Identify which cell holds the provided text, then report its (X, Y) central coordinate. 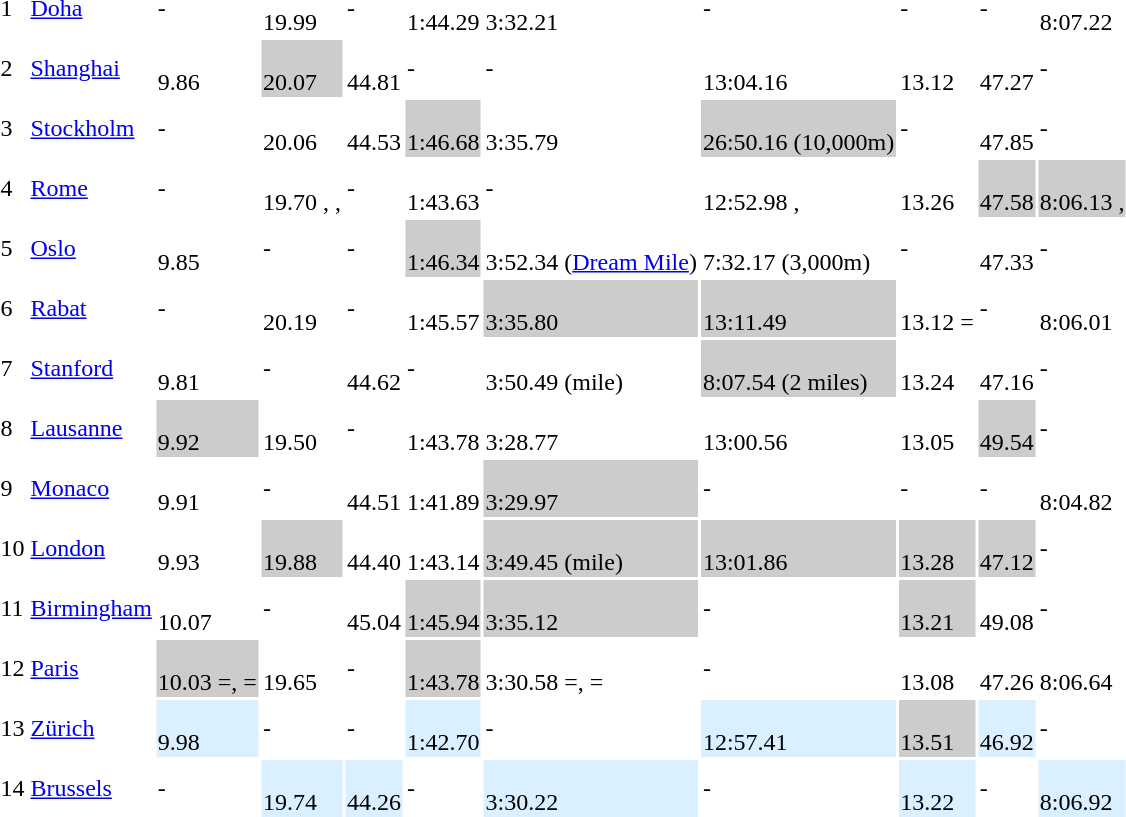
Shanghai (91, 68)
19.65 (302, 668)
19.74 (302, 788)
19.70 , , (302, 188)
13.24 (938, 368)
47.12 (1006, 548)
49.54 (1006, 428)
Brussels (91, 788)
1:42.70 (443, 728)
13:00.56 (798, 428)
8:06.01 (1082, 308)
3:49.45 (mile) (591, 548)
3:50.49 (mile) (591, 368)
9.92 (207, 428)
Zürich (91, 728)
13.28 (938, 548)
1:43.14 (443, 548)
9.85 (207, 248)
12:57.41 (798, 728)
1:43.63 (443, 188)
13.26 (938, 188)
13:11.49 (798, 308)
44.26 (374, 788)
Stanford (91, 368)
Rabat (91, 308)
8:06.13 , (1082, 188)
13.05 (938, 428)
3:29.97 (591, 488)
13.51 (938, 728)
8:07.54 (2 miles) (798, 368)
26:50.16 (10,000m) (798, 128)
13:01.86 (798, 548)
10.07 (207, 608)
Oslo (91, 248)
44.51 (374, 488)
47.27 (1006, 68)
London (91, 548)
Stockholm (91, 128)
10.03 =, = (207, 668)
8:06.92 (1082, 788)
47.33 (1006, 248)
3:35.79 (591, 128)
9.93 (207, 548)
1:41.89 (443, 488)
3:30.58 =, = (591, 668)
Rome (91, 188)
13.12 = (938, 308)
44.53 (374, 128)
13:04.16 (798, 68)
12:52.98 , (798, 188)
3:52.34 (Dream Mile) (591, 248)
1:46.68 (443, 128)
Paris (91, 668)
3:35.12 (591, 608)
9.91 (207, 488)
47.16 (1006, 368)
49.08 (1006, 608)
20.07 (302, 68)
20.19 (302, 308)
7:32.17 (3,000m) (798, 248)
46.92 (1006, 728)
Lausanne (91, 428)
Monaco (91, 488)
8:06.64 (1082, 668)
9.86 (207, 68)
13.12 (938, 68)
47.58 (1006, 188)
44.40 (374, 548)
45.04 (374, 608)
19.50 (302, 428)
1:45.94 (443, 608)
13.08 (938, 668)
8:04.82 (1082, 488)
47.85 (1006, 128)
44.81 (374, 68)
1:45.57 (443, 308)
20.06 (302, 128)
19.88 (302, 548)
47.26 (1006, 668)
9.81 (207, 368)
3:35.80 (591, 308)
3:30.22 (591, 788)
13.22 (938, 788)
9.98 (207, 728)
3:28.77 (591, 428)
13.21 (938, 608)
1:46.34 (443, 248)
Birmingham (91, 608)
44.62 (374, 368)
